Scan for the cell matching the given text and deliver its (x, y) coordinate at center. 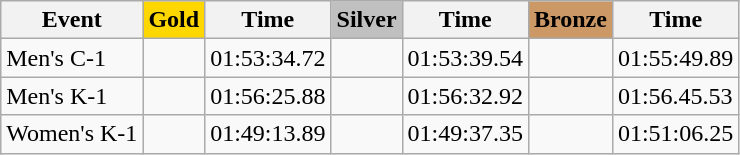
01:56:25.88 (268, 96)
01:55:49.89 (675, 58)
01:56.45.53 (675, 96)
01:53:34.72 (268, 58)
Gold (174, 20)
Women's K-1 (72, 134)
Bronze (570, 20)
01:56:32.92 (465, 96)
01:53:39.54 (465, 58)
Event (72, 20)
01:49:13.89 (268, 134)
Silver (366, 20)
01:51:06.25 (675, 134)
01:49:37.35 (465, 134)
Men's C-1 (72, 58)
Men's K-1 (72, 96)
